Search for the cell housing the specified text and yield its [X, Y] center coordinate. 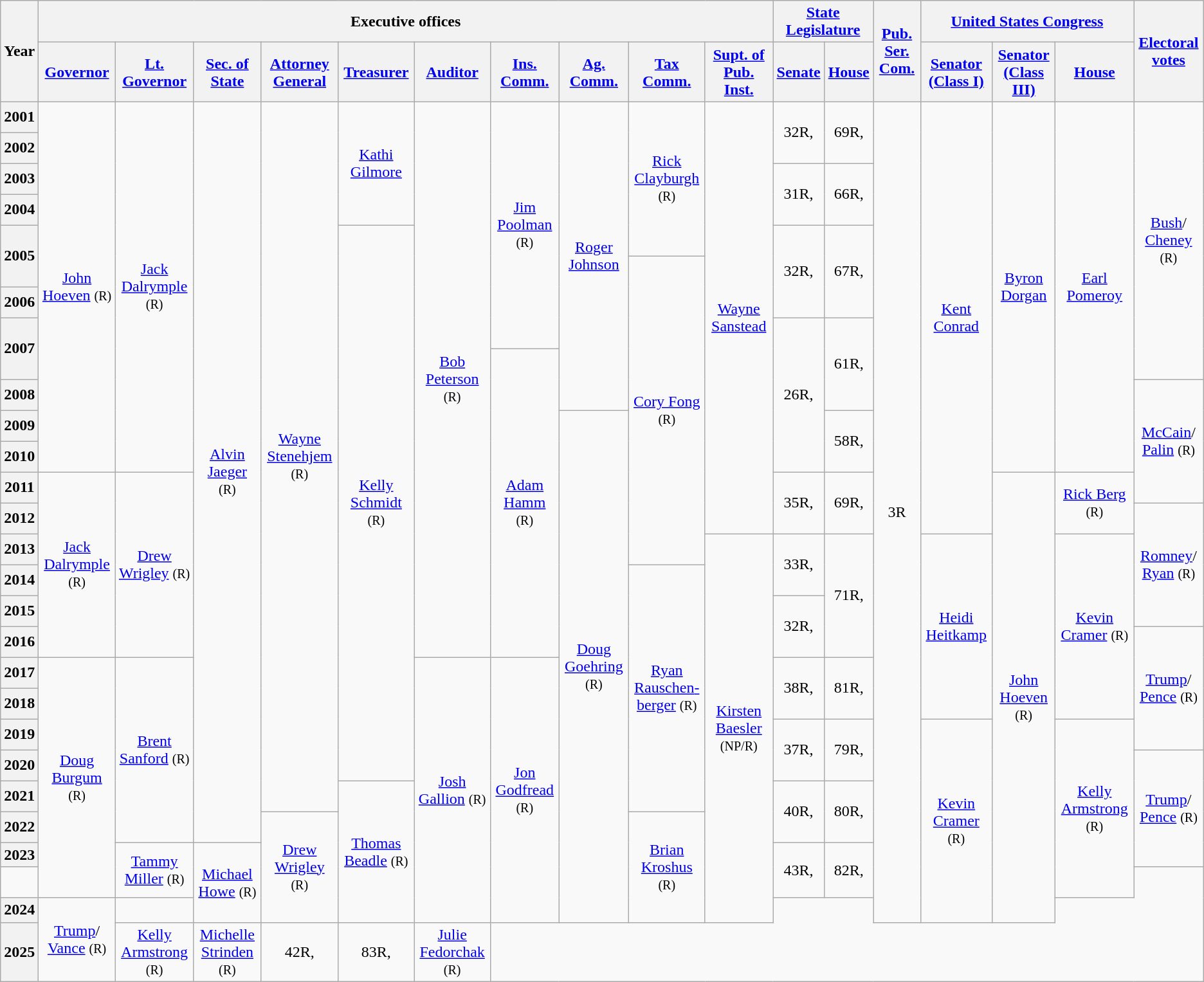
Bush/Cheney (R) [1169, 241]
3R [897, 512]
Sec. of State [228, 72]
2007 [19, 349]
79R, [849, 750]
Electoral votes [1169, 51]
71R, [849, 596]
Wayne Sanstead [738, 318]
Senator (Class I) [956, 72]
42R, [300, 952]
58R, [849, 441]
2001 [19, 117]
Earl Pomeroy [1095, 287]
Senator (Class III) [1024, 72]
2012 [19, 518]
2018 [19, 704]
Governor [77, 72]
31R, [799, 194]
Josh Gallion (R) [452, 790]
Michael Howe (R) [228, 882]
Jon Godfread (R) [525, 790]
Heidi Heitkamp [956, 626]
Executive offices [406, 22]
Year [19, 51]
80R, [849, 812]
Kirsten Baesler (NP/R) [738, 728]
Rick Berg (R) [1095, 503]
Kent Conrad [956, 318]
67R, [849, 271]
Supt. of Pub. Inst. [738, 72]
37R, [799, 750]
Doug Goehring (R) [594, 666]
81R, [849, 688]
2021 [19, 796]
2025 [19, 952]
Tax Comm. [667, 72]
66R, [849, 194]
Senate [799, 72]
43R, [799, 870]
2020 [19, 765]
Alvin Jaeger (R) [228, 472]
Doug Burgum (R) [77, 777]
2014 [19, 580]
2017 [19, 673]
Rick Clayburgh (R) [667, 179]
Wayne Stenehjem (R) [300, 457]
2016 [19, 642]
Byron Dorgan [1024, 287]
Auditor [452, 72]
2003 [19, 179]
Lt. Governor [154, 72]
2015 [19, 611]
2009 [19, 426]
2004 [19, 210]
2011 [19, 487]
Kelly Schmidt (R) [376, 503]
Brian Kroshus (R) [667, 867]
Bob Peterson (R) [452, 379]
United States Congress [1026, 22]
2019 [19, 734]
Jim Poolman (R) [525, 225]
61R, [849, 364]
Ins. Comm. [525, 72]
2023 [19, 855]
33R, [799, 565]
Roger Johnson [594, 256]
Attorney General [300, 72]
26R, [799, 395]
Pub. Ser. Com. [897, 51]
2022 [19, 827]
Cory Fong (R) [667, 410]
2002 [19, 148]
2013 [19, 549]
83R, [376, 952]
McCain/Palin (R) [1169, 441]
2006 [19, 302]
2005 [19, 256]
2010 [19, 457]
2024 [19, 910]
Tammy Miller (R) [154, 870]
Michelle Strinden (R) [228, 952]
Ag. Comm. [594, 72]
Brent Sanford (R) [154, 750]
40R, [799, 812]
Romney/Ryan (R) [1169, 565]
Julie Fedorchak (R) [452, 952]
State Legislature [823, 22]
82R, [849, 870]
Kathi Gilmore [376, 163]
35R, [799, 503]
2008 [19, 395]
Treasurer [376, 72]
Trump/Vance (R) [77, 940]
RyanRauschen­berger (R) [667, 688]
Thomas Beadle (R) [376, 851]
Adam Hamm (R) [525, 503]
38R, [799, 688]
